Scan for the cell matching the given text and deliver its (X, Y) coordinate at center. 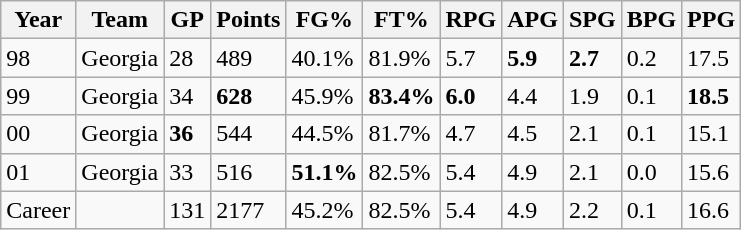
Year (38, 20)
Points (248, 20)
SPG (592, 20)
01 (38, 172)
FT% (402, 20)
81.7% (402, 134)
0.0 (651, 172)
2.7 (592, 58)
BPG (651, 20)
516 (248, 172)
RPG (471, 20)
16.6 (712, 210)
98 (38, 58)
81.9% (402, 58)
51.1% (324, 172)
FG% (324, 20)
Career (38, 210)
544 (248, 134)
44.5% (324, 134)
34 (188, 96)
GP (188, 20)
4.7 (471, 134)
2.2 (592, 210)
2177 (248, 210)
40.1% (324, 58)
APG (533, 20)
489 (248, 58)
00 (38, 134)
99 (38, 96)
4.4 (533, 96)
45.2% (324, 210)
36 (188, 134)
0.2 (651, 58)
131 (188, 210)
45.9% (324, 96)
6.0 (471, 96)
4.5 (533, 134)
83.4% (402, 96)
17.5 (712, 58)
5.7 (471, 58)
5.9 (533, 58)
1.9 (592, 96)
28 (188, 58)
18.5 (712, 96)
15.6 (712, 172)
Team (120, 20)
15.1 (712, 134)
628 (248, 96)
PPG (712, 20)
33 (188, 172)
